Determine the (x, y) coordinate at the center of the cell enclosing the given text.  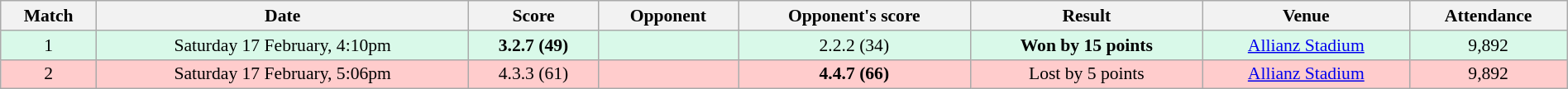
1 (49, 45)
Venue (1307, 16)
Opponent's score (855, 16)
2.2.2 (34) (855, 45)
Opponent (668, 16)
Result (1087, 16)
Score (533, 16)
2 (49, 74)
Match (49, 16)
4.3.3 (61) (533, 74)
Saturday 17 February, 5:06pm (283, 74)
Attendance (1489, 16)
Won by 15 points (1087, 45)
4.4.7 (66) (855, 74)
Date (283, 16)
3.2.7 (49) (533, 45)
Lost by 5 points (1087, 74)
Saturday 17 February, 4:10pm (283, 45)
